Return (X, Y) of the center of cell containing provided text 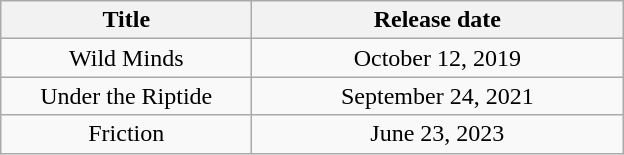
October 12, 2019 (438, 58)
Title (126, 20)
Wild Minds (126, 58)
September 24, 2021 (438, 96)
Friction (126, 134)
Release date (438, 20)
Under the Riptide (126, 96)
June 23, 2023 (438, 134)
